Output the (x, y) coordinate of the center of the cell containing the given text.  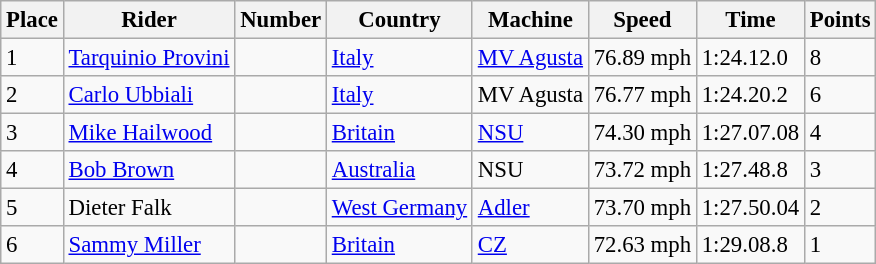
76.89 mph (642, 58)
1:24.12.0 (750, 58)
Tarquinio Provini (149, 58)
73.70 mph (642, 208)
1:27.48.8 (750, 170)
Time (750, 20)
74.30 mph (642, 133)
1:29.08.8 (750, 245)
Country (399, 20)
Speed (642, 20)
Dieter Falk (149, 208)
8 (840, 58)
1:24.20.2 (750, 95)
Carlo Ubbiali (149, 95)
Bob Brown (149, 170)
73.72 mph (642, 170)
72.63 mph (642, 245)
CZ (530, 245)
Points (840, 20)
Machine (530, 20)
Rider (149, 20)
Mike Hailwood (149, 133)
76.77 mph (642, 95)
Australia (399, 170)
1:27.50.04 (750, 208)
Adler (530, 208)
5 (32, 208)
West Germany (399, 208)
Number (281, 20)
Sammy Miller (149, 245)
1:27.07.08 (750, 133)
Place (32, 20)
